Pinpoint the cell where the given text exists, returning its [X, Y] midpoint coordinate. 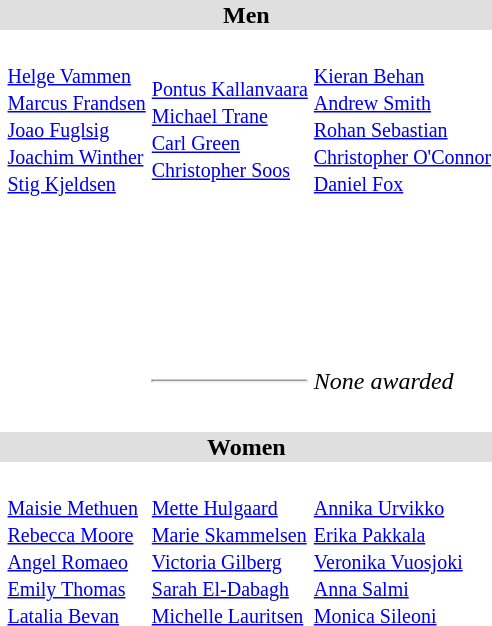
Helge Vammen Marcus Frandsen Joao Fuglsig Joachim Winther Stig Kjeldsen [76, 116]
Kieran Behan Andrew Smith Rohan Sebastian Christopher O'Connor Daniel Fox [402, 116]
None awarded [402, 381]
Pontus Kallanvaara Michael Trane Carl Green Christopher Soos [230, 116]
